Pinpoint the cell where the given text exists, returning its (x, y) midpoint coordinate. 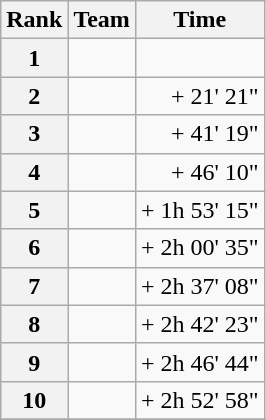
6 (34, 248)
Team (102, 20)
+ 2h 46' 44" (200, 362)
+ 21' 21" (200, 96)
+ 2h 37' 08" (200, 286)
+ 2h 52' 58" (200, 400)
Time (200, 20)
Rank (34, 20)
+ 41' 19" (200, 134)
5 (34, 210)
10 (34, 400)
2 (34, 96)
1 (34, 58)
+ 1h 53' 15" (200, 210)
7 (34, 286)
9 (34, 362)
+ 2h 42' 23" (200, 324)
3 (34, 134)
+ 2h 00' 35" (200, 248)
4 (34, 172)
8 (34, 324)
+ 46' 10" (200, 172)
